Pinpoint the cell where the given text exists, returning its [X, Y] midpoint coordinate. 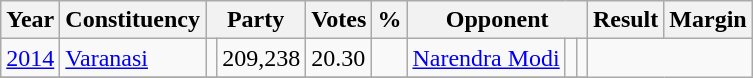
Narendra Modi [486, 58]
Party [256, 20]
Opponent [497, 20]
Varanasi [133, 58]
20.30 [339, 58]
209,238 [262, 58]
Votes [339, 20]
Constituency [133, 20]
% [390, 20]
Margin [708, 20]
Year [30, 20]
2014 [30, 58]
Result [625, 20]
